Extract the (x, y) coordinate from the center of the cell holding the provided text.  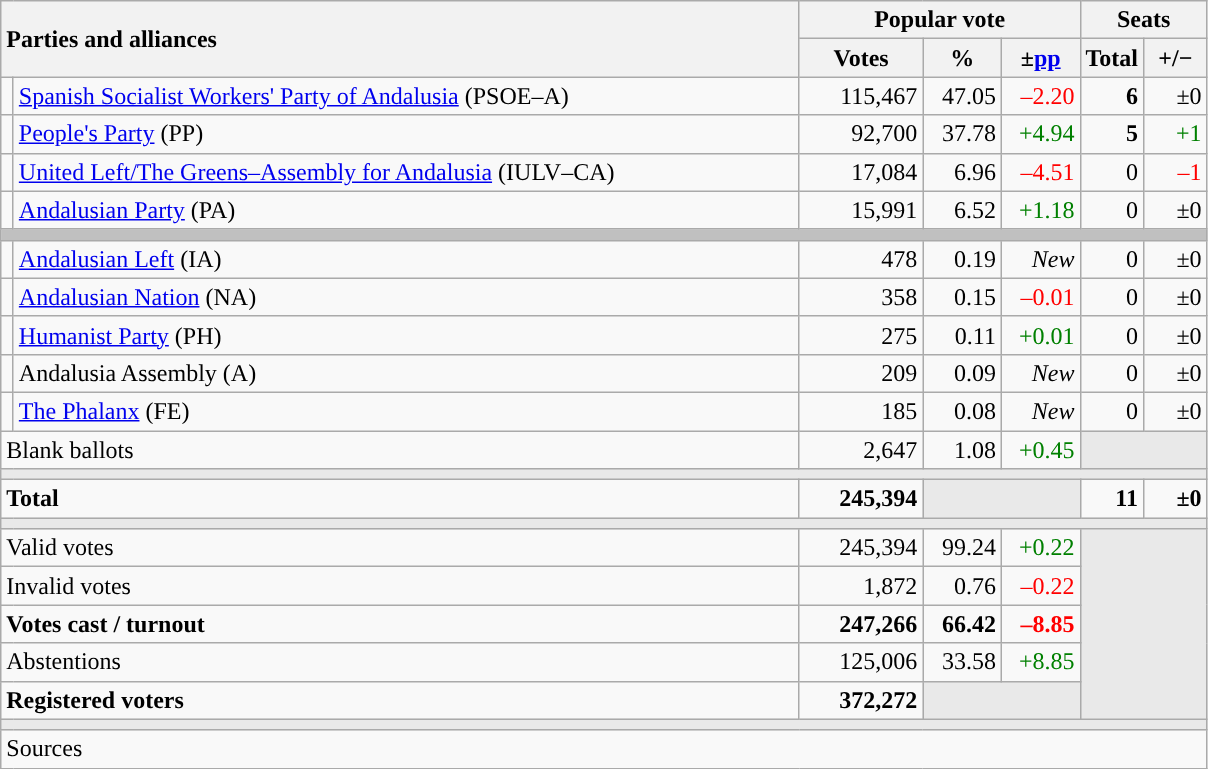
2,647 (861, 449)
Votes (861, 58)
+4.94 (1040, 134)
5 (1112, 134)
The Phalanx (FE) (406, 411)
Parties and alliances (400, 39)
6.52 (962, 210)
92,700 (861, 134)
37.78 (962, 134)
Andalusia Assembly (A) (406, 373)
–8.85 (1040, 624)
–0.01 (1040, 297)
66.42 (962, 624)
0.09 (962, 373)
% (962, 58)
–4.51 (1040, 172)
Andalusian Nation (NA) (406, 297)
–1 (1176, 172)
185 (861, 411)
0.11 (962, 335)
125,006 (861, 662)
Valid votes (400, 548)
+8.85 (1040, 662)
+0.22 (1040, 548)
275 (861, 335)
11 (1112, 499)
Votes cast / turnout (400, 624)
0.15 (962, 297)
372,272 (861, 700)
6.96 (962, 172)
Popular vote (940, 20)
358 (861, 297)
Andalusian Left (IA) (406, 259)
1.08 (962, 449)
United Left/The Greens–Assembly for Andalusia (IULV–CA) (406, 172)
People's Party (PP) (406, 134)
Blank ballots (400, 449)
Humanist Party (PH) (406, 335)
–0.22 (1040, 586)
Registered voters (400, 700)
99.24 (962, 548)
±pp (1040, 58)
15,991 (861, 210)
0.08 (962, 411)
0.19 (962, 259)
Spanish Socialist Workers' Party of Andalusia (PSOE–A) (406, 96)
+0.01 (1040, 335)
+0.45 (1040, 449)
Seats (1144, 20)
115,467 (861, 96)
+/− (1176, 58)
47.05 (962, 96)
209 (861, 373)
6 (1112, 96)
Sources (604, 749)
+1 (1176, 134)
+1.18 (1040, 210)
17,084 (861, 172)
Abstentions (400, 662)
0.76 (962, 586)
33.58 (962, 662)
–2.20 (1040, 96)
Andalusian Party (PA) (406, 210)
Invalid votes (400, 586)
247,266 (861, 624)
478 (861, 259)
1,872 (861, 586)
